From the cell containing the given text, extract its center point as [x, y] coordinate. 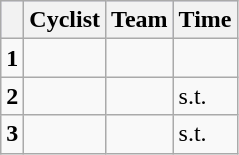
Time [205, 20]
Cyclist [65, 20]
1 [12, 58]
2 [12, 96]
3 [12, 134]
Team [140, 20]
